Extract the [x, y] coordinate from the center of the cell holding the provided text.  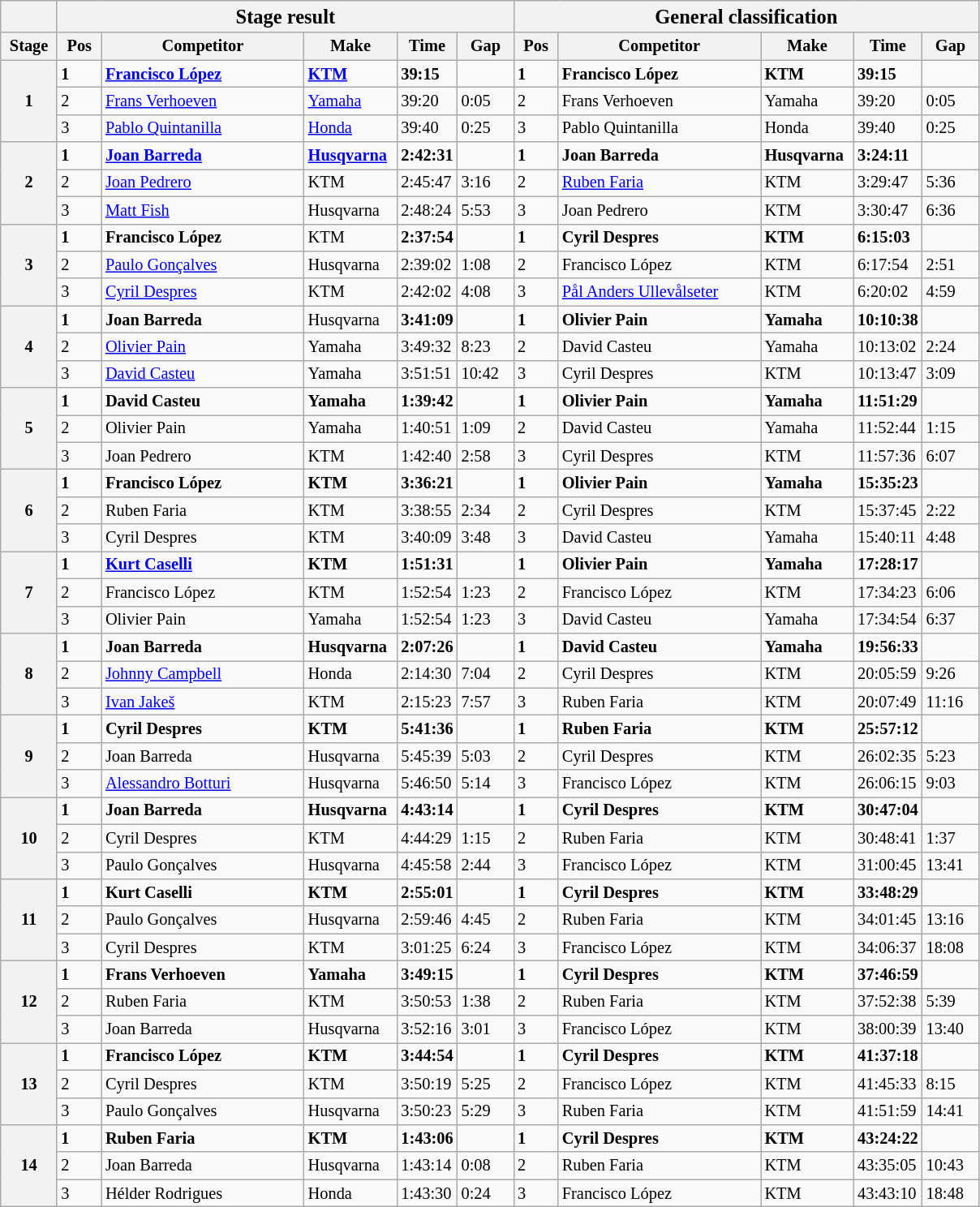
2:48:24 [427, 210]
5:39 [951, 1002]
3:09 [951, 374]
6:20:02 [888, 292]
4:45 [486, 920]
4:08 [486, 292]
Pål Anders Ullevålseter [660, 292]
Matt Fish [203, 210]
1:43:30 [427, 1193]
3:51:51 [427, 374]
2:24 [951, 346]
3:30:47 [888, 210]
3:52:16 [427, 1029]
30:47:04 [888, 810]
37:46:59 [888, 974]
3:50:19 [427, 1084]
3:36:21 [427, 483]
7:57 [486, 702]
3:01 [486, 1029]
6:36 [951, 210]
3:49:32 [427, 346]
0:08 [486, 1166]
43:43:10 [888, 1193]
3:48 [486, 538]
1:40:51 [427, 428]
6 [29, 509]
8:15 [951, 1084]
1:43:06 [427, 1138]
11:51:29 [888, 402]
2:37:54 [427, 238]
5:46:50 [427, 784]
11:52:44 [888, 428]
6:17:54 [888, 264]
2:22 [951, 510]
30:48:41 [888, 838]
13:16 [951, 920]
38:00:39 [888, 1029]
1:09 [486, 428]
4:43:14 [427, 810]
2:58 [486, 456]
2:55:01 [427, 892]
2:15:23 [427, 702]
25:57:12 [888, 728]
34:01:45 [888, 920]
5:03 [486, 756]
General classification [746, 16]
1:42:40 [427, 456]
3:49:15 [427, 974]
Hélder Rodrigues [203, 1193]
20:07:49 [888, 702]
10 [29, 837]
4:59 [951, 292]
6:07 [951, 456]
4:48 [951, 538]
1:37 [951, 838]
13:40 [951, 1029]
11:16 [951, 702]
6:06 [951, 592]
20:05:59 [888, 674]
5 [29, 428]
2:39:02 [427, 264]
9:26 [951, 674]
8 [29, 673]
3:29:47 [888, 183]
1:51:31 [427, 565]
4:44:29 [427, 838]
Johnny Campbell [203, 674]
18:08 [951, 947]
26:02:35 [888, 756]
14 [29, 1165]
11 [29, 920]
5:23 [951, 756]
3:44:54 [427, 1056]
31:00:45 [888, 866]
11:57:36 [888, 456]
3:50:23 [427, 1111]
10:42 [486, 374]
9 [29, 756]
2:42:31 [427, 156]
1:39:42 [427, 402]
2:59:46 [427, 920]
17:28:17 [888, 565]
10:10:38 [888, 320]
7 [29, 592]
3:41:09 [427, 320]
Alessandro Botturi [203, 784]
Stage [29, 46]
3:40:09 [427, 538]
3:38:55 [427, 510]
2:51 [951, 264]
5:29 [486, 1111]
18:48 [951, 1193]
1:08 [486, 264]
43:35:05 [888, 1166]
17:34:54 [888, 620]
14:41 [951, 1111]
2:34 [486, 510]
5:45:39 [427, 756]
13:41 [951, 866]
7:04 [486, 674]
4 [29, 347]
3:50:53 [427, 1002]
Stage result [286, 16]
4:45:58 [427, 866]
2:07:26 [427, 646]
5:36 [951, 183]
41:45:33 [888, 1084]
5:41:36 [427, 728]
3:01:25 [427, 947]
8:23 [486, 346]
33:48:29 [888, 892]
15:40:11 [888, 538]
Ivan Jakeš [203, 702]
17:34:23 [888, 592]
1:38 [486, 1002]
2:42:02 [427, 292]
37:52:38 [888, 1002]
19:56:33 [888, 646]
15:35:23 [888, 483]
2:44 [486, 866]
43:24:22 [888, 1138]
34:06:37 [888, 947]
10:13:02 [888, 346]
2:14:30 [427, 674]
15:37:45 [888, 510]
5:53 [486, 210]
1:43:14 [427, 1166]
3:24:11 [888, 156]
9:03 [951, 784]
5:25 [486, 1084]
3:16 [486, 183]
2:45:47 [427, 183]
26:06:15 [888, 784]
41:51:59 [888, 1111]
10:43 [951, 1166]
10:13:47 [888, 374]
12 [29, 1001]
0:24 [486, 1193]
5:14 [486, 784]
41:37:18 [888, 1056]
13 [29, 1084]
6:37 [951, 620]
6:15:03 [888, 238]
6:24 [486, 947]
